Determine the (X, Y) coordinate at the center of the cell enclosing the given text.  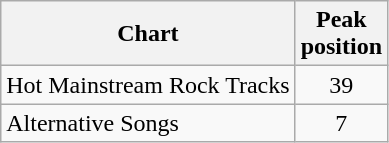
7 (341, 123)
39 (341, 85)
Chart (148, 34)
Hot Mainstream Rock Tracks (148, 85)
Peakposition (341, 34)
Alternative Songs (148, 123)
